Locate the cell with the specified text and output its (X, Y) center coordinate. 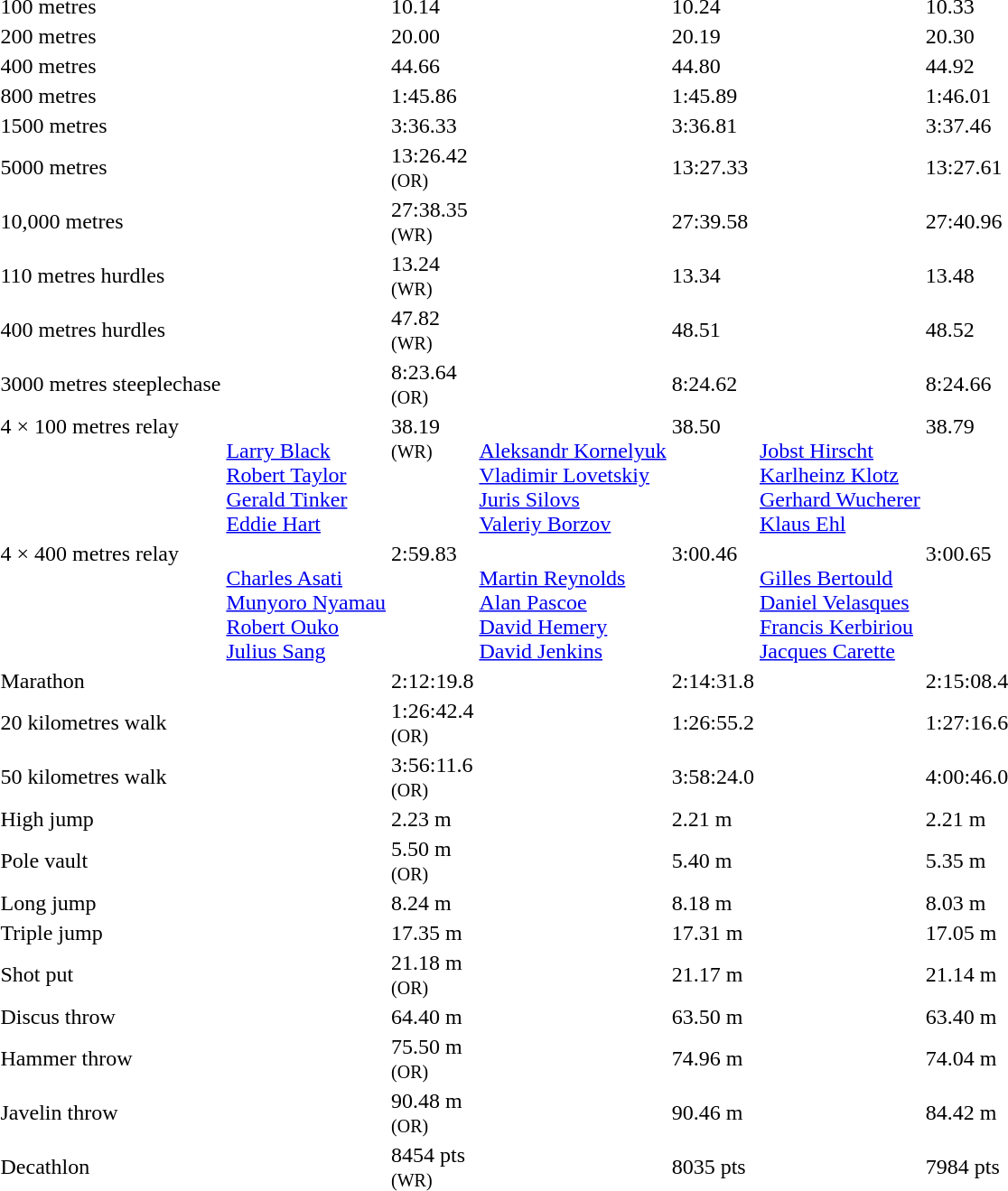
74.96 m (713, 1058)
1:26:42.4(OR) (433, 722)
21.17 m (713, 975)
44.80 (713, 66)
3:56:11.6(OR) (433, 777)
13:26.42(OR) (433, 168)
2:14:31.8 (713, 681)
5.50 m(OR) (433, 861)
17.35 m (433, 933)
90.48 m(OR) (433, 1112)
48.51 (713, 330)
Charles AsatiMunyoro NyamauRobert OukoJulius Sang (306, 602)
38.50 (713, 475)
Larry BlackRobert TaylorGerald TinkerEddie Hart (306, 475)
2:12:19.8 (433, 681)
2.23 m (433, 819)
38.19(WR) (433, 475)
63.50 m (713, 1017)
Gilles BertouldDaniel VelasquesFrancis KerbiriouJacques Carette (840, 602)
2.21 m (713, 819)
47.82(WR) (433, 330)
Martin ReynoldsAlan PascoeDavid HemeryDavid Jenkins (573, 602)
64.40 m (433, 1017)
17.31 m (713, 933)
27:38.35(WR) (433, 222)
3:58:24.0 (713, 777)
3:00.46 (713, 602)
44.66 (433, 66)
5.40 m (713, 861)
8.18 m (713, 903)
8.24 m (433, 903)
90.46 m (713, 1112)
13.24(WR) (433, 276)
75.50 m(OR) (433, 1058)
1:26:55.2 (713, 722)
Jobst HirschtKarlheinz KlotzGerhard WuchererKlaus Ehl (840, 475)
3:36.81 (713, 126)
8:23.64(OR) (433, 385)
Aleksandr KornelyukVladimir LovetskiyJuris SilovsValeriy Borzov (573, 475)
21.18 m(OR) (433, 975)
2:59.83 (433, 602)
20.00 (433, 36)
13:27.33 (713, 168)
1:45.89 (713, 96)
20.19 (713, 36)
27:39.58 (713, 222)
8:24.62 (713, 385)
3:36.33 (433, 126)
1:45.86 (433, 96)
13.34 (713, 276)
